Capture the cell that displays the provided text and extract its (X, Y) central coordinate. 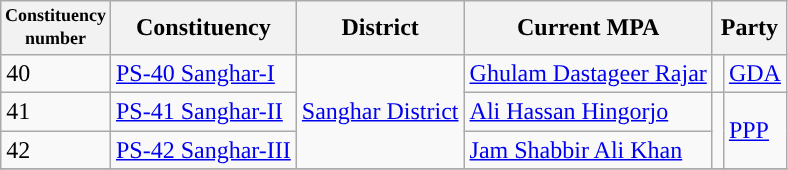
41 (56, 111)
Current MPA (588, 28)
Sanghar District (380, 111)
PPP (754, 130)
Ali Hassan Hingorjo (588, 111)
District (380, 28)
Constituency (203, 28)
Constituency number (56, 28)
PS-40 Sanghar-I (203, 73)
Party (749, 28)
PS-41 Sanghar-II (203, 111)
Ghulam Dastageer Rajar (588, 73)
PS-42 Sanghar-III (203, 150)
40 (56, 73)
GDA (754, 73)
42 (56, 150)
Jam Shabbir Ali Khan (588, 150)
